From the cell containing the given text, extract its center point as (x, y) coordinate. 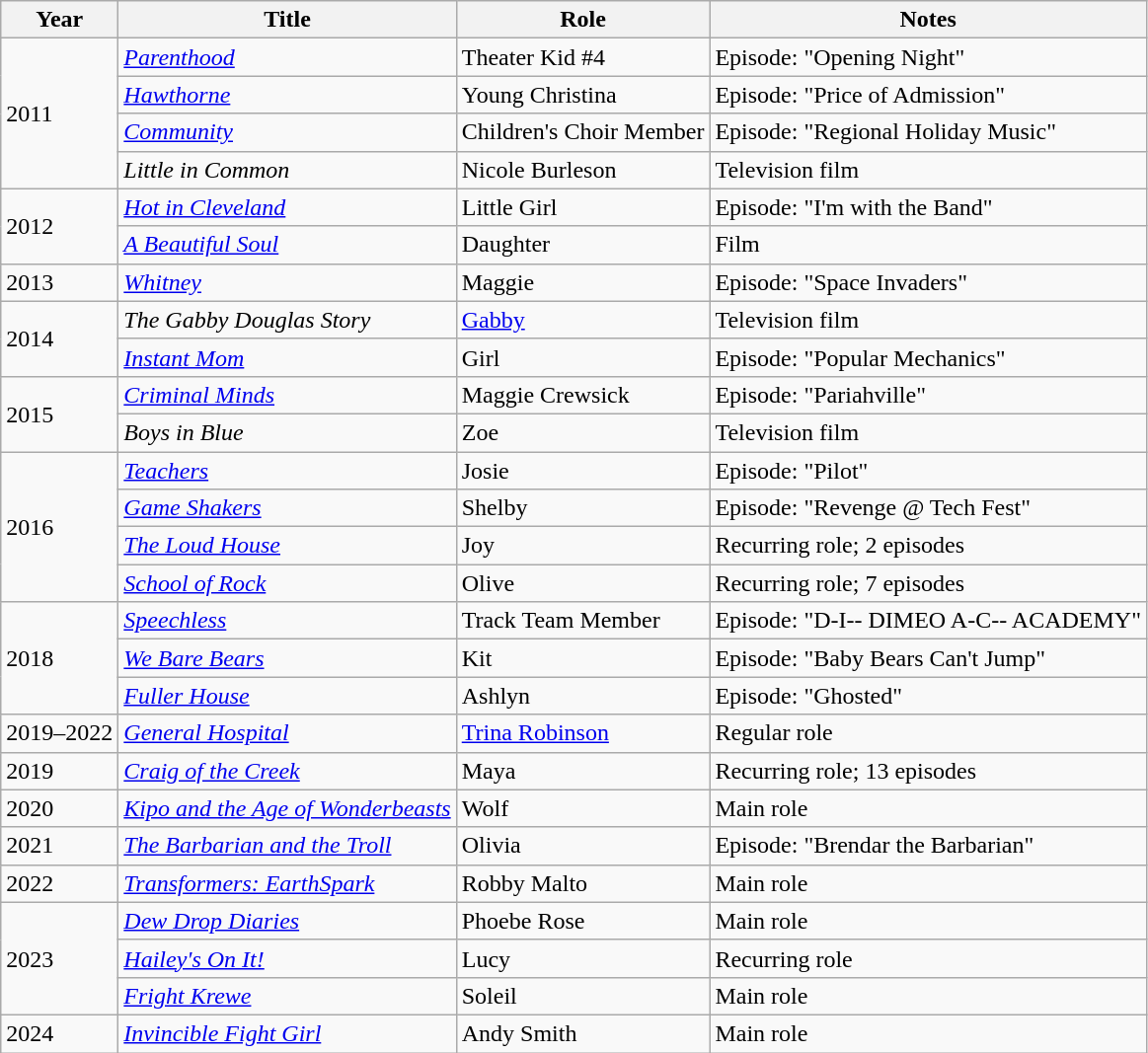
2011 (59, 113)
2012 (59, 226)
Andy Smith (582, 1033)
Daughter (582, 245)
Transformers: EarthSpark (287, 883)
Dew Drop Diaries (287, 921)
Notes (928, 20)
2018 (59, 658)
Episode: "Brendar the Barbarian" (928, 846)
Episode: "Popular Mechanics" (928, 357)
Recurring role; 2 episodes (928, 546)
Episode: "Ghosted" (928, 696)
Whitney (287, 282)
Nicole Burleson (582, 170)
Episode: "Pariahville" (928, 395)
Film (928, 245)
Parenthood (287, 57)
Episode: "Space Invaders" (928, 282)
Lucy (582, 958)
Soleil (582, 996)
Episode: "Price of Admission" (928, 95)
School of Rock (287, 583)
The Gabby Douglas Story (287, 320)
Robby Malto (582, 883)
2023 (59, 958)
Girl (582, 357)
A Beautiful Soul (287, 245)
General Hospital (287, 733)
Regular role (928, 733)
Fright Krewe (287, 996)
Hot in Cleveland (287, 207)
2021 (59, 846)
Hailey's On It! (287, 958)
Criminal Minds (287, 395)
Wolf (582, 808)
Role (582, 20)
Ashlyn (582, 696)
Joy (582, 546)
Little in Common (287, 170)
Trina Robinson (582, 733)
Year (59, 20)
2019–2022 (59, 733)
Teachers (287, 471)
Gabby (582, 320)
Game Shakers (287, 508)
Phoebe Rose (582, 921)
Episode: "Regional Holiday Music" (928, 132)
Josie (582, 471)
Boys in Blue (287, 432)
Little Girl (582, 207)
2024 (59, 1033)
Craig of the Creek (287, 771)
Episode: "Pilot" (928, 471)
Theater Kid #4 (582, 57)
We Bare Bears (287, 658)
Recurring role; 13 episodes (928, 771)
Speechless (287, 621)
2019 (59, 771)
Young Christina (582, 95)
Track Team Member (582, 621)
Episode: "I'm with the Band" (928, 207)
The Barbarian and the Troll (287, 846)
Zoe (582, 432)
2014 (59, 338)
Invincible Fight Girl (287, 1033)
Episode: "Baby Bears Can't Jump" (928, 658)
Fuller House (287, 696)
Shelby (582, 508)
Maya (582, 771)
Hawthorne (287, 95)
Kit (582, 658)
2015 (59, 414)
Episode: "Opening Night" (928, 57)
The Loud House (287, 546)
Title (287, 20)
Episode: "D-I-- DIMEO A-C-- ACADEMY" (928, 621)
Instant Mom (287, 357)
Children's Choir Member (582, 132)
2022 (59, 883)
Olive (582, 583)
Maggie (582, 282)
Recurring role (928, 958)
Episode: "Revenge @ Tech Fest" (928, 508)
Recurring role; 7 episodes (928, 583)
Olivia (582, 846)
Community (287, 132)
2016 (59, 527)
2020 (59, 808)
Maggie Crewsick (582, 395)
Kipo and the Age of Wonderbeasts (287, 808)
2013 (59, 282)
